Provide the [x, y] coordinate of the cell's center where the given text is located.  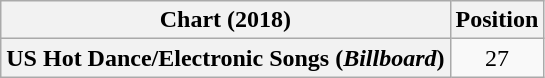
27 [497, 58]
Position [497, 20]
US Hot Dance/Electronic Songs (Billboard) [226, 58]
Chart (2018) [226, 20]
